Determine the (X, Y) coordinate at the center of the cell enclosing the given text.  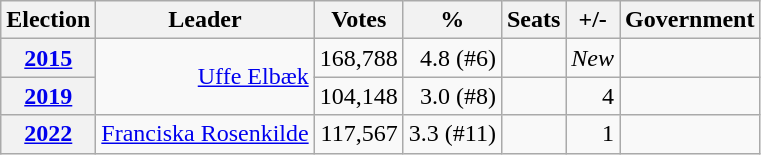
1 (593, 134)
% (452, 20)
2022 (48, 134)
2015 (48, 58)
2019 (48, 96)
Government (690, 20)
117,567 (358, 134)
3.0 (#8) (452, 96)
104,148 (358, 96)
Election (48, 20)
Seats (533, 20)
Franciska Rosenkilde (205, 134)
168,788 (358, 58)
Votes (358, 20)
4 (593, 96)
3.3 (#11) (452, 134)
Leader (205, 20)
Uffe Elbæk (205, 77)
New (593, 58)
4.8 (#6) (452, 58)
+/- (593, 20)
